Extract the [x, y] coordinate from the center of the cell holding the provided text.  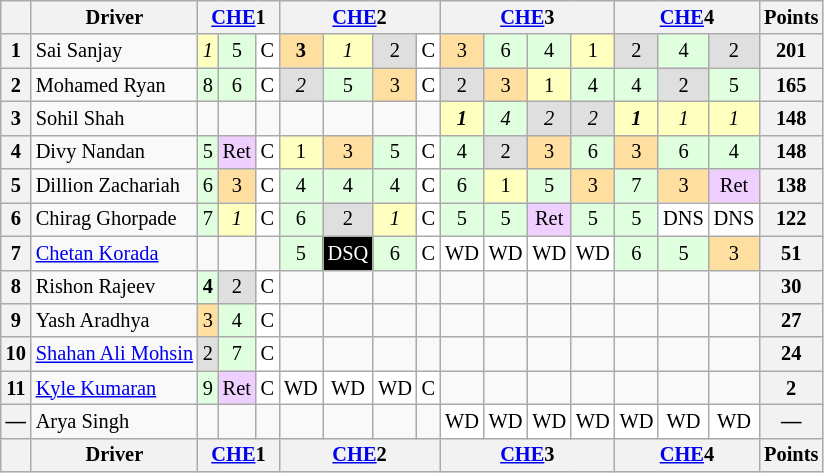
Dillion Zachariah [114, 186]
Chirag Ghorpade [114, 219]
11 [16, 388]
201 [791, 51]
Sohil Shah [114, 118]
DSQ [348, 253]
27 [791, 320]
Sai Sanjay [114, 51]
165 [791, 85]
30 [791, 287]
51 [791, 253]
Divy Nandan [114, 152]
Chetan Korada [114, 253]
138 [791, 186]
Shahan Ali Mohsin [114, 354]
Rishon Rajeev [114, 287]
Kyle Kumaran [114, 388]
24 [791, 354]
Arya Singh [114, 421]
122 [791, 219]
10 [16, 354]
Yash Aradhya [114, 320]
Mohamed Ryan [114, 85]
